Scan for the cell matching the given text and deliver its [X, Y] coordinate at center. 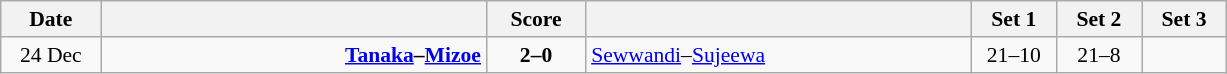
21–10 [1014, 55]
2–0 [536, 55]
Tanaka–Mizoe [294, 55]
Set 1 [1014, 19]
21–8 [1098, 55]
Date [51, 19]
Set 3 [1184, 19]
24 Dec [51, 55]
Sewwandi–Sujeewa [778, 55]
Score [536, 19]
Set 2 [1098, 19]
